Locate the cell with the specified text and output its [x, y] center coordinate. 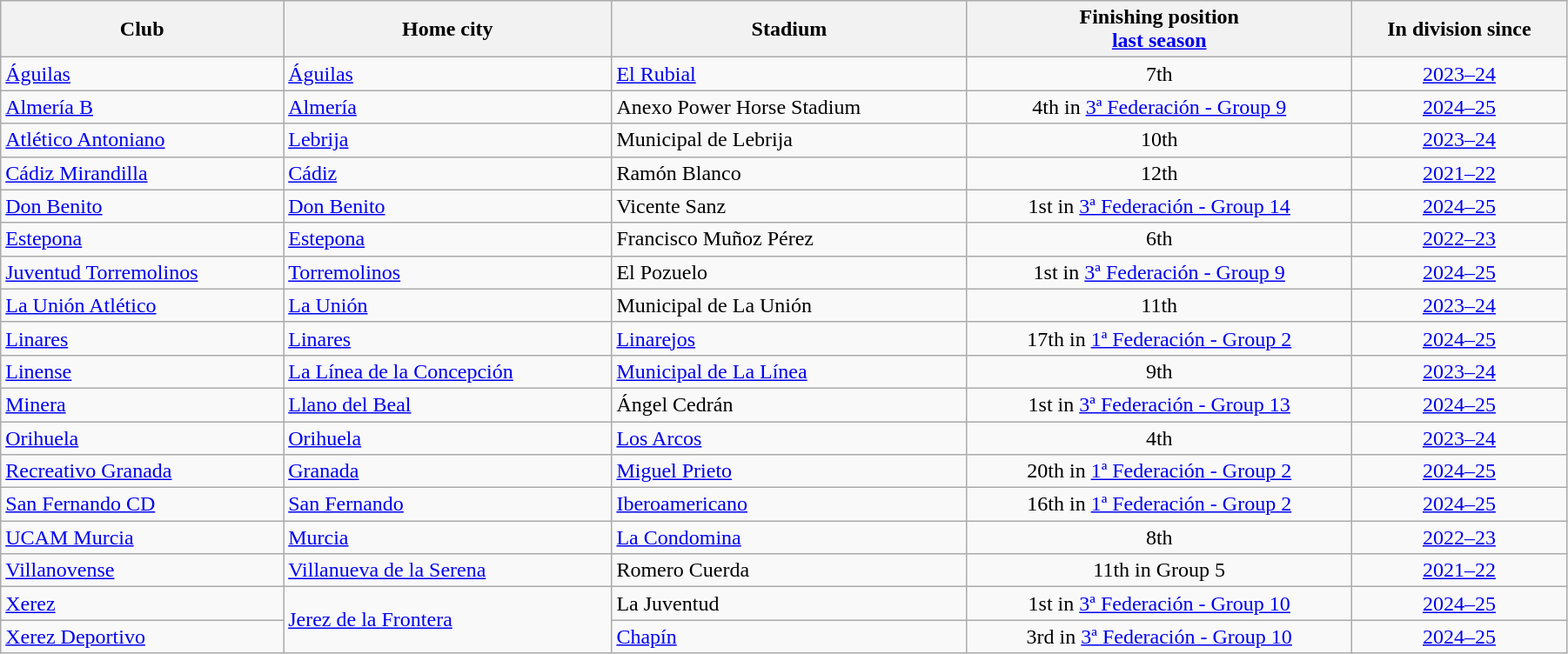
1st in 3ª Federación - Group 13 [1159, 404]
Linense [143, 371]
9th [1159, 371]
Torremolinos [447, 272]
11th [1159, 305]
Villanovense [143, 571]
San Fernando CD [143, 504]
Xerez [143, 604]
San Fernando [447, 504]
Club [143, 30]
La Unión Atlético [143, 305]
16th in 1ª Federación - Group 2 [1159, 504]
6th [1159, 239]
Cádiz Mirandilla [143, 173]
1st in 3ª Federación - Group 9 [1159, 272]
Almería [447, 107]
Francisco Muñoz Pérez [789, 239]
Villanueva de la Serena [447, 571]
Juventud Torremolinos [143, 272]
Lebrija [447, 140]
Ramón Blanco [789, 173]
12th [1159, 173]
UCAM Murcia [143, 537]
1st in 3ª Federación - Group 10 [1159, 604]
El Rubial [789, 74]
7th [1159, 74]
Miguel Prieto [789, 471]
Xerez Deportivo [143, 637]
Linarejos [789, 338]
17th in 1ª Federación - Group 2 [1159, 338]
Llano del Beal [447, 404]
11th in Group 5 [1159, 571]
Municipal de La Línea [789, 371]
La Juventud [789, 604]
La Unión [447, 305]
3rd in 3ª Federación - Group 10 [1159, 637]
Romero Cuerda [789, 571]
Recreativo Granada [143, 471]
Municipal de La Unión [789, 305]
Almería B [143, 107]
4th [1159, 437]
Finishing positionlast season [1159, 30]
8th [1159, 537]
Murcia [447, 537]
El Pozuelo [789, 272]
10th [1159, 140]
Home city [447, 30]
Ángel Cedrán [789, 404]
Cádiz [447, 173]
Iberoamericano [789, 504]
1st in 3ª Federación - Group 14 [1159, 206]
Granada [447, 471]
Vicente Sanz [789, 206]
In division since [1458, 30]
20th in 1ª Federación - Group 2 [1159, 471]
Atlético Antoniano [143, 140]
Los Arcos [789, 437]
Chapín [789, 637]
Municipal de Lebrija [789, 140]
Minera [143, 404]
La Línea de la Concepción [447, 371]
Stadium [789, 30]
4th in 3ª Federación - Group 9 [1159, 107]
Jerez de la Frontera [447, 620]
La Condomina [789, 537]
Anexo Power Horse Stadium [789, 107]
